Locate the cell with the specified text and output its [X, Y] center coordinate. 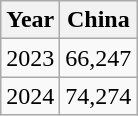
66,247 [98, 58]
China [98, 20]
2024 [30, 96]
2023 [30, 58]
Year [30, 20]
74,274 [98, 96]
